Provide the [X, Y] coordinate of the cell's center where the given text is located.  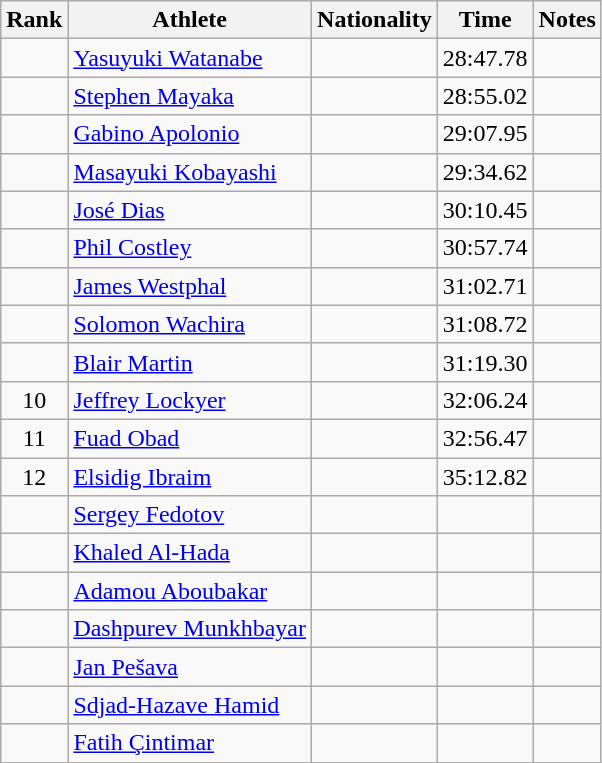
Sdjad-Hazave Hamid [190, 705]
Gabino Apolonio [190, 134]
Fatih Çintimar [190, 743]
Phil Costley [190, 248]
31:19.30 [485, 362]
Stephen Mayaka [190, 96]
30:57.74 [485, 248]
32:06.24 [485, 400]
Jan Pešava [190, 667]
29:34.62 [485, 172]
James Westphal [190, 286]
Khaled Al-Hada [190, 553]
Solomon Wachira [190, 324]
35:12.82 [485, 477]
29:07.95 [485, 134]
Yasuyuki Watanabe [190, 58]
Notes [567, 20]
Blair Martin [190, 362]
Fuad Obad [190, 438]
11 [34, 438]
31:08.72 [485, 324]
Nationality [375, 20]
Dashpurev Munkhbayar [190, 629]
32:56.47 [485, 438]
28:55.02 [485, 96]
Athlete [190, 20]
Sergey Fedotov [190, 515]
10 [34, 400]
30:10.45 [485, 210]
Elsidig Ibraim [190, 477]
31:02.71 [485, 286]
Time [485, 20]
Adamou Aboubakar [190, 591]
Masayuki Kobayashi [190, 172]
José Dias [190, 210]
Jeffrey Lockyer [190, 400]
Rank [34, 20]
12 [34, 477]
28:47.78 [485, 58]
